Pinpoint the cell where the given text exists, returning its (X, Y) midpoint coordinate. 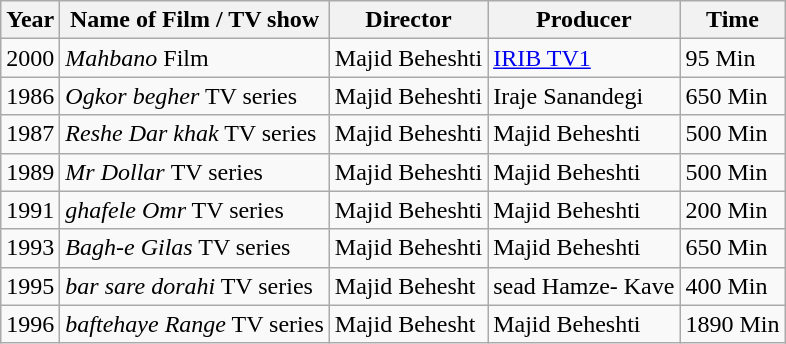
Name of Film / TV show (194, 20)
95 Min (732, 58)
1989 (30, 172)
Time (732, 20)
2000 (30, 58)
Mr Dollar TV series (194, 172)
Reshe Dar khak TV series (194, 134)
1996 (30, 324)
IRIB TV1 (584, 58)
Director (408, 20)
1987 (30, 134)
1995 (30, 286)
1986 (30, 96)
ghafele Omr TV series (194, 210)
Producer (584, 20)
Mahbano Film (194, 58)
Year (30, 20)
baftehaye Range TV series (194, 324)
1991 (30, 210)
sead Hamze- Kave (584, 286)
200 Min (732, 210)
1890 Min (732, 324)
Ogkor begher TV series (194, 96)
Iraje Sanandegi (584, 96)
bar sare dorahi TV series (194, 286)
400 Min (732, 286)
1993 (30, 248)
Bagh-e Gilas TV series (194, 248)
